Locate the cell with the specified text and output its [X, Y] center coordinate. 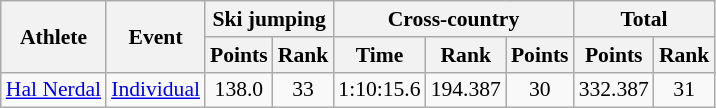
1:10:15.6 [379, 90]
Time [379, 55]
332.387 [614, 90]
30 [540, 90]
Ski jumping [269, 19]
Hal Nerdal [54, 90]
Event [156, 36]
33 [304, 90]
138.0 [239, 90]
31 [684, 90]
Total [644, 19]
Individual [156, 90]
Athlete [54, 36]
Cross-country [453, 19]
194.387 [466, 90]
